Return [x, y] of the center of cell containing provided text 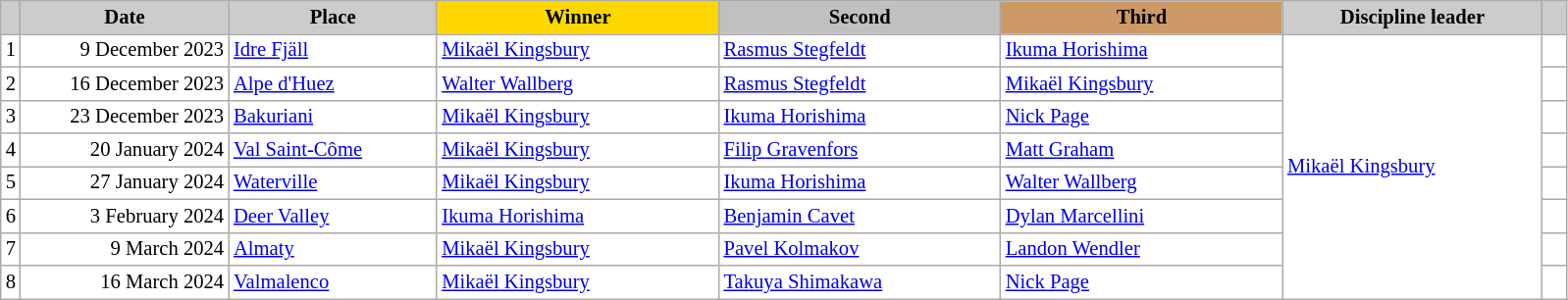
Landon Wendler [1142, 249]
Discipline leader [1413, 17]
Dylan Marcellini [1142, 216]
Third [1142, 17]
Filip Gravenfors [860, 150]
4 [11, 150]
Benjamin Cavet [860, 216]
3 [11, 117]
27 January 2024 [125, 182]
Pavel Kolmakov [860, 249]
9 March 2024 [125, 249]
Place [333, 17]
Valmalenco [333, 281]
Deer Valley [333, 216]
9 December 2023 [125, 50]
23 December 2023 [125, 117]
20 January 2024 [125, 150]
16 December 2023 [125, 83]
Alpe d'Huez [333, 83]
Takuya Shimakawa [860, 281]
1 [11, 50]
3 February 2024 [125, 216]
8 [11, 281]
Winner [577, 17]
Date [125, 17]
Matt Graham [1142, 150]
2 [11, 83]
Waterville [333, 182]
5 [11, 182]
16 March 2024 [125, 281]
Val Saint-Côme [333, 150]
Almaty [333, 249]
Second [860, 17]
6 [11, 216]
Idre Fjäll [333, 50]
Bakuriani [333, 117]
7 [11, 249]
